Find where the given text appears and provide that cell's center as [x, y] coordinate. 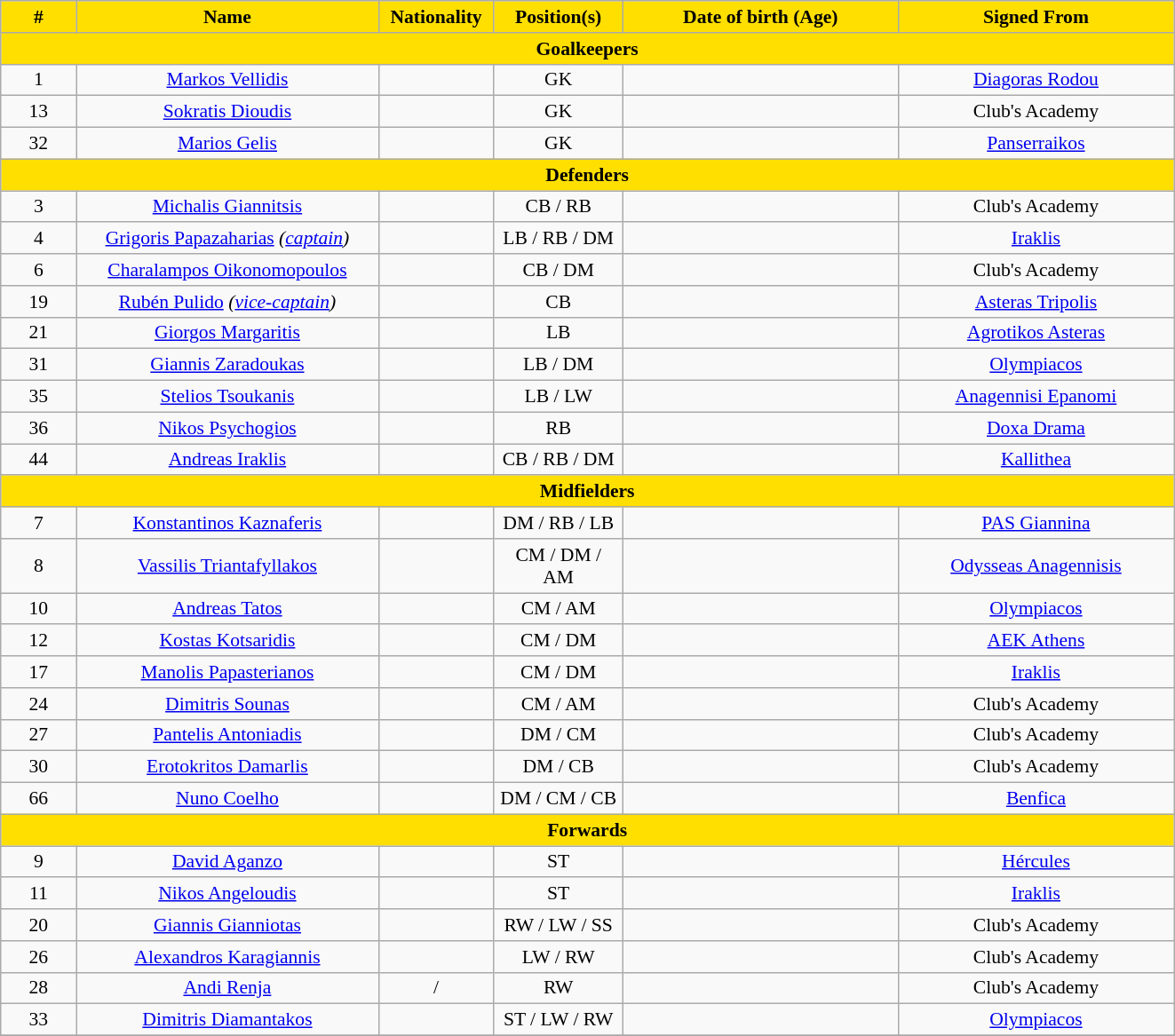
DM / RB / LB [558, 523]
Charalampos Oikonomopoulos [227, 270]
Midfielders [588, 492]
27 [39, 735]
Kostas Kotsaridis [227, 641]
LW / RW [558, 957]
Andreas Tatos [227, 609]
66 [39, 799]
Giannis Gianniotas [227, 925]
DM / CM [558, 735]
21 [39, 333]
RW / LW / SS [558, 925]
Nikos Angeloudis [227, 894]
Anagennisi Epanomi [1036, 397]
Nationality [436, 17]
36 [39, 428]
Manolis Papasterianos [227, 672]
# [39, 17]
Doxa Drama [1036, 428]
Defenders [588, 175]
Marios Gelis [227, 144]
CB / RB [558, 207]
Giorgos Margaritis [227, 333]
Dimitris Diamantakos [227, 1020]
Giannis Zaradoukas [227, 365]
Konstantinos Kaznaferis [227, 523]
Diagoras Rodou [1036, 80]
Date of birth (Age) [760, 17]
31 [39, 365]
26 [39, 957]
CM / DM / AM [558, 566]
Sokratis Dioudis [227, 112]
33 [39, 1020]
3 [39, 207]
10 [39, 609]
11 [39, 894]
17 [39, 672]
Asteras Tripolis [1036, 302]
Dimitris Sounas [227, 704]
Name [227, 17]
LB / LW [558, 397]
19 [39, 302]
Odysseas Anagennisis [1036, 566]
1 [39, 80]
8 [39, 566]
David Aganzo [227, 862]
Pantelis Antoniadis [227, 735]
/ [436, 988]
Markos Vellidis [227, 80]
44 [39, 460]
CB / DM [558, 270]
9 [39, 862]
6 [39, 270]
24 [39, 704]
RB [558, 428]
13 [39, 112]
20 [39, 925]
28 [39, 988]
Panserraikos [1036, 144]
Position(s) [558, 17]
Alexandros Karagiannis [227, 957]
CB [558, 302]
PAS Giannina [1036, 523]
12 [39, 641]
Nikos Psychogios [227, 428]
30 [39, 767]
DM / CB [558, 767]
Michalis Giannitsis [227, 207]
LB / DM [558, 365]
Agrotikos Asteras [1036, 333]
Grigoris Papazaharias (captain) [227, 239]
Benfica [1036, 799]
35 [39, 397]
Nuno Coelho [227, 799]
Hércules [1036, 862]
Signed From [1036, 17]
Andreas Iraklis [227, 460]
DM / CM / CB [558, 799]
Stelios Tsoukanis [227, 397]
CB / RB / DM [558, 460]
32 [39, 144]
AEK Athens [1036, 641]
LB [558, 333]
Andi Renja [227, 988]
Kallithea [1036, 460]
LB / RB / DM [558, 239]
Rubén Pulido (vice-captain) [227, 302]
4 [39, 239]
ST / LW / RW [558, 1020]
Erotokritos Damarlis [227, 767]
Goalkeepers [588, 49]
Vassilis Triantafyllakos [227, 566]
Forwards [588, 830]
RW [558, 988]
7 [39, 523]
